Determine the (X, Y) coordinate at the center of the cell enclosing the given text.  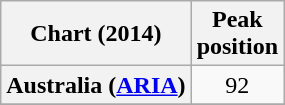
92 (237, 85)
Australia (ARIA) (96, 85)
Peakposition (237, 34)
Chart (2014) (96, 34)
